Pinpoint the cell where the given text exists, returning its (X, Y) midpoint coordinate. 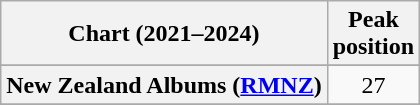
27 (373, 85)
Chart (2021–2024) (164, 34)
New Zealand Albums (RMNZ) (164, 85)
Peakposition (373, 34)
